Determine the (X, Y) coordinate at the center of the cell enclosing the given text.  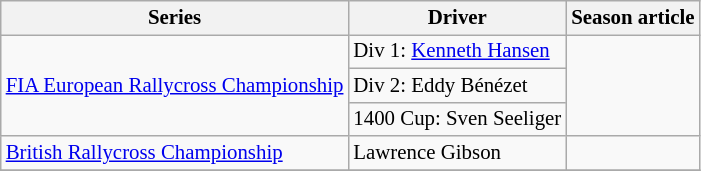
Series (175, 18)
Season article (632, 18)
Driver (457, 18)
Div 1: Kenneth Hansen (457, 51)
British Rallycross Championship (175, 153)
1400 Cup: Sven Seeliger (457, 119)
Lawrence Gibson (457, 153)
Div 2: Eddy Bénézet (457, 85)
FIA European Rallycross Championship (175, 85)
